Return the [X, Y] coordinate for the center point of the cell that contains the specified text.  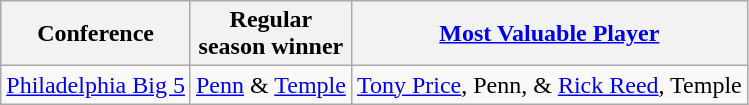
Philadelphia Big 5 [96, 85]
Conference [96, 34]
Regular season winner [270, 34]
Tony Price, Penn, & Rick Reed, Temple [549, 85]
Most Valuable Player [549, 34]
Penn & Temple [270, 85]
